Return the [X, Y] coordinate for the center point of the cell that contains the specified text.  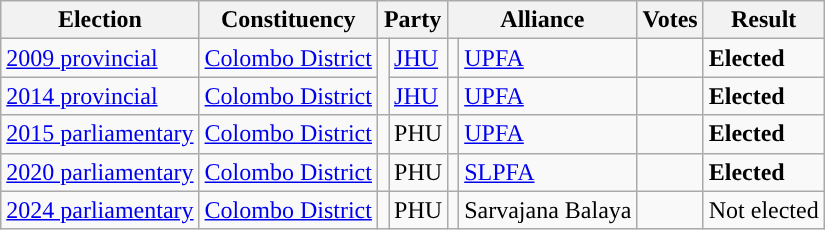
2024 parliamentary [100, 210]
SLPFA [548, 172]
2009 provincial [100, 58]
2020 parliamentary [100, 172]
Sarvajana Balaya [548, 210]
Result [764, 20]
Party [412, 20]
2015 parliamentary [100, 134]
Constituency [288, 20]
Votes [670, 20]
Alliance [542, 20]
Not elected [764, 210]
2014 provincial [100, 96]
Election [100, 20]
